Capture the cell that displays the provided text and extract its (X, Y) central coordinate. 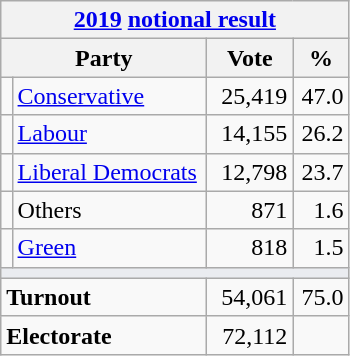
Conservative (110, 96)
26.2 (321, 134)
12,798 (250, 172)
Turnout (104, 297)
23.7 (321, 172)
Liberal Democrats (110, 172)
871 (250, 210)
Vote (250, 58)
1.5 (321, 248)
Electorate (104, 335)
47.0 (321, 96)
Others (110, 210)
14,155 (250, 134)
% (321, 58)
Labour (110, 134)
Party (104, 58)
25,419 (250, 96)
818 (250, 248)
Green (110, 248)
2019 notional result (175, 20)
54,061 (250, 297)
75.0 (321, 297)
72,112 (250, 335)
1.6 (321, 210)
